Identify which cell holds the provided text, then report its (x, y) central coordinate. 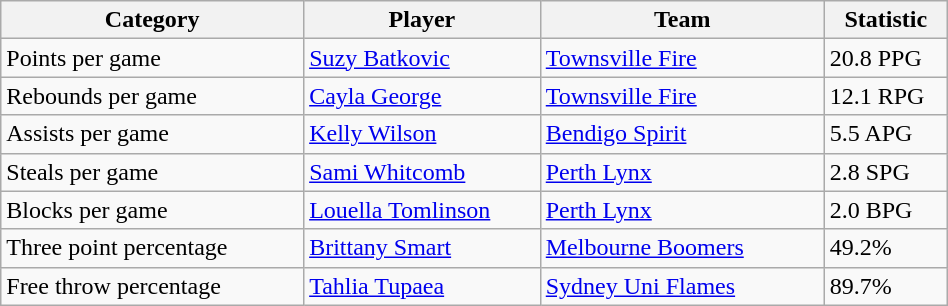
5.5 APG (886, 134)
2.0 BPG (886, 210)
Tahlia Tupaea (422, 286)
12.1 RPG (886, 96)
Suzy Batkovic (422, 58)
Three point percentage (152, 248)
Rebounds per game (152, 96)
Category (152, 20)
Statistic (886, 20)
Free throw percentage (152, 286)
20.8 PPG (886, 58)
Brittany Smart (422, 248)
Assists per game (152, 134)
Points per game (152, 58)
Kelly Wilson (422, 134)
Louella Tomlinson (422, 210)
2.8 SPG (886, 172)
Team (682, 20)
Cayla George (422, 96)
89.7% (886, 286)
Bendigo Spirit (682, 134)
Steals per game (152, 172)
Melbourne Boomers (682, 248)
49.2% (886, 248)
Player (422, 20)
Sami Whitcomb (422, 172)
Sydney Uni Flames (682, 286)
Blocks per game (152, 210)
